Return [x, y] of the center of cell containing provided text 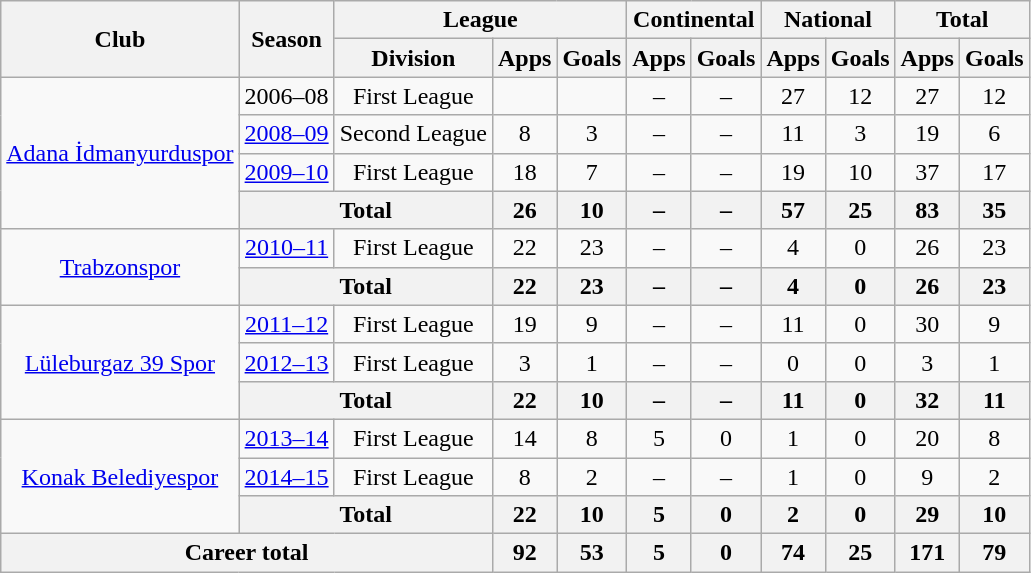
79 [994, 553]
2010–11 [286, 248]
2014–15 [286, 477]
Adana İdmanyurduspor [120, 153]
6 [994, 134]
Second League [413, 134]
92 [524, 553]
Konak Belediyespor [120, 476]
2013–14 [286, 438]
20 [927, 438]
171 [927, 553]
Division [413, 58]
17 [994, 172]
14 [524, 438]
37 [927, 172]
53 [592, 553]
35 [994, 210]
29 [927, 515]
League [480, 20]
2012–13 [286, 362]
32 [927, 400]
National [828, 20]
2008–09 [286, 134]
57 [793, 210]
74 [793, 553]
Season [286, 39]
Trabzonspor [120, 267]
83 [927, 210]
30 [927, 324]
18 [524, 172]
2006–08 [286, 96]
2011–12 [286, 324]
7 [592, 172]
Club [120, 39]
Lüleburgaz 39 Spor [120, 362]
2009–10 [286, 172]
Continental [694, 20]
Career total [247, 553]
